Provide the [x, y] coordinate of the cell's center where the given text is located.  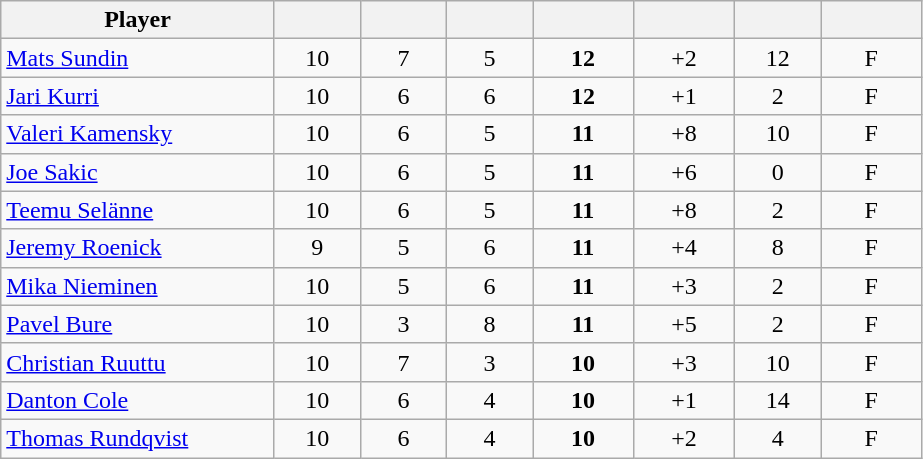
Thomas Rundqvist [138, 438]
9 [317, 248]
Jari Kurri [138, 96]
Player [138, 20]
Christian Ruuttu [138, 362]
+6 [684, 172]
Valeri Kamensky [138, 134]
Mats Sundin [138, 58]
Joe Sakic [138, 172]
Jeremy Roenick [138, 248]
+4 [684, 248]
Danton Cole [138, 400]
Mika Nieminen [138, 286]
+5 [684, 324]
0 [778, 172]
Teemu Selänne [138, 210]
14 [778, 400]
Pavel Bure [138, 324]
